Scan for the cell matching the given text and deliver its (x, y) coordinate at center. 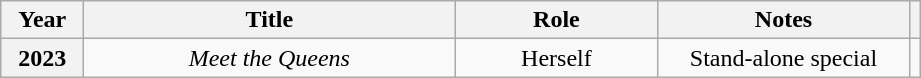
Title (270, 20)
Stand-alone special (784, 58)
2023 (42, 58)
Year (42, 20)
Notes (784, 20)
Meet the Queens (270, 58)
Role (556, 20)
Herself (556, 58)
